Capture the cell that displays the provided text and extract its (X, Y) central coordinate. 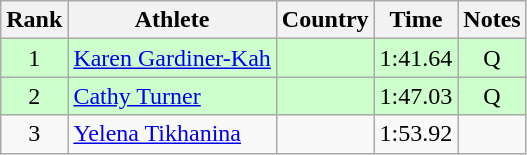
1:47.03 (416, 96)
Karen Gardiner-Kah (172, 58)
1:41.64 (416, 58)
3 (34, 134)
Notes (492, 20)
Time (416, 20)
Athlete (172, 20)
Rank (34, 20)
Yelena Tikhanina (172, 134)
2 (34, 96)
1:53.92 (416, 134)
Country (325, 20)
Cathy Turner (172, 96)
1 (34, 58)
